Return the (x, y) coordinate for the center point of the cell that contains the specified text.  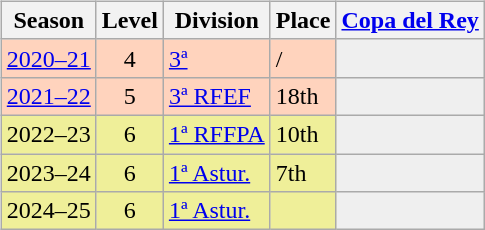
Division (216, 20)
Level (130, 20)
5 (130, 96)
4 (130, 58)
2021–22 (48, 96)
2020–21 (48, 58)
2024–25 (48, 211)
/ (303, 58)
Season (48, 20)
10th (303, 134)
7th (303, 173)
Place (303, 20)
18th (303, 96)
3ª RFEF (216, 96)
2023–24 (48, 173)
3ª (216, 58)
1ª RFFPA (216, 134)
2022–23 (48, 134)
Copa del Rey (410, 20)
